Pinpoint the cell where the given text exists, returning its [X, Y] midpoint coordinate. 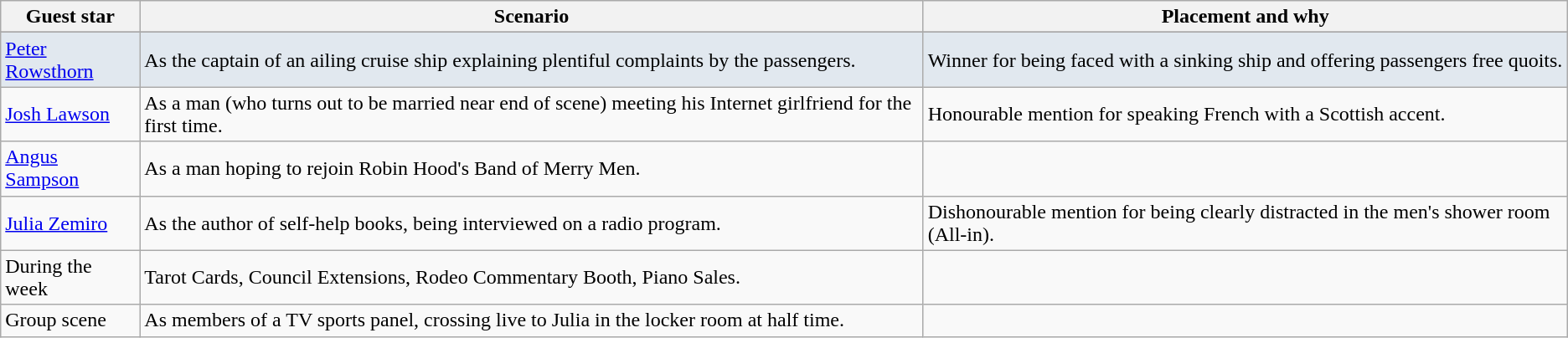
During the week [70, 278]
Angus Sampson [70, 169]
As members of a TV sports panel, crossing live to Julia in the locker room at half time. [531, 320]
Tarot Cards, Council Extensions, Rodeo Commentary Booth, Piano Sales. [531, 278]
As the author of self-help books, being interviewed on a radio program. [531, 223]
Peter Rowsthorn [70, 60]
Placement and why [1245, 17]
As a man hoping to rejoin Robin Hood's Band of Merry Men. [531, 169]
As the captain of an ailing cruise ship explaining plentiful complaints by the passengers. [531, 60]
Group scene [70, 320]
Guest star [70, 17]
Scenario [531, 17]
Dishonourable mention for being clearly distracted in the men's shower room (All-in). [1245, 223]
Josh Lawson [70, 114]
As a man (who turns out to be married near end of scene) meeting his Internet girlfriend for the first time. [531, 114]
Honourable mention for speaking French with a Scottish accent. [1245, 114]
Julia Zemiro [70, 223]
Winner for being faced with a sinking ship and offering passengers free quoits. [1245, 60]
